Pinpoint the cell where the given text exists, returning its (X, Y) midpoint coordinate. 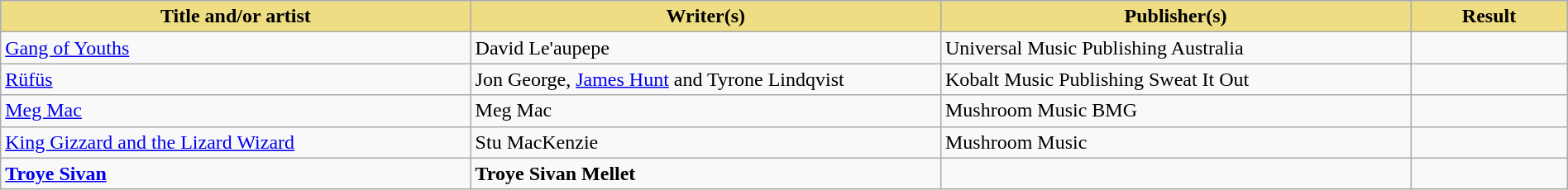
Jon George, James Hunt and Tyrone Lindqvist (705, 79)
Troye Sivan Mellet (705, 173)
David Le'aupepe (705, 48)
Result (1489, 17)
Universal Music Publishing Australia (1175, 48)
Troye Sivan (236, 173)
King Gizzard and the Lizard Wizard (236, 142)
Mushroom Music (1175, 142)
Stu MacKenzie (705, 142)
Mushroom Music BMG (1175, 111)
Rüfüs (236, 79)
Publisher(s) (1175, 17)
Writer(s) (705, 17)
Gang of Youths (236, 48)
Kobalt Music Publishing Sweat It Out (1175, 79)
Title and/or artist (236, 17)
